Locate the cell with the specified text and output its (X, Y) center coordinate. 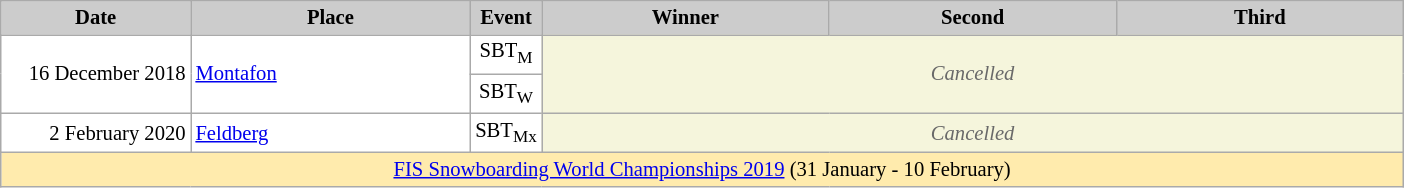
16 December 2018 (96, 74)
Place (330, 17)
Second (972, 17)
2 February 2020 (96, 132)
SBTMx (506, 132)
SBTW (506, 94)
Montafon (330, 74)
Feldberg (330, 132)
Third (1260, 17)
Winner (686, 17)
FIS Snowboarding World Championships 2019 (31 January - 10 February) (702, 169)
SBTM (506, 54)
Date (96, 17)
Event (506, 17)
